Capture the cell that displays the provided text and extract its (x, y) central coordinate. 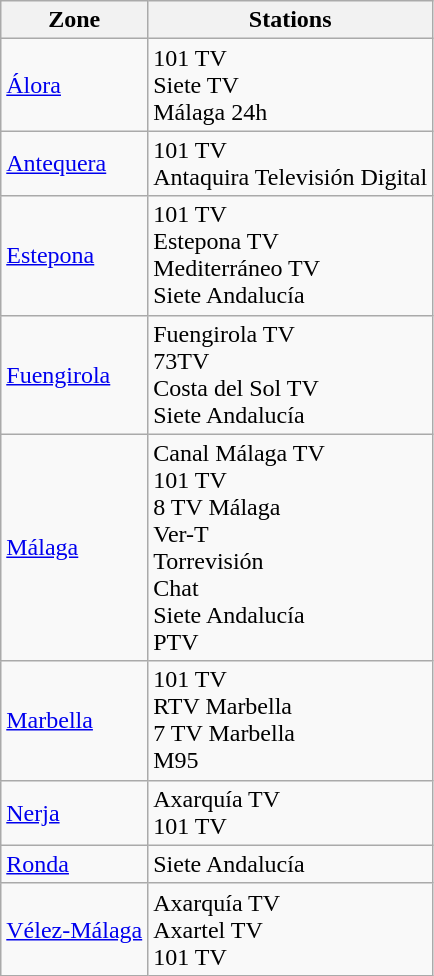
Málaga (74, 548)
Estepona (74, 256)
Stations (290, 20)
Canal Málaga TV101 TV8 TV MálagaVer-TTorrevisiónChatSiete AndalucíaPTV (290, 548)
101 TVSiete TVMálaga 24h (290, 85)
Fuengirola TV73TVCosta del Sol TVSiete Andalucía (290, 374)
101 TVEstepona TVMediterráneo TVSiete Andalucía (290, 256)
101 TVAntaquira Televisión Digital (290, 164)
Marbella (74, 720)
Fuengirola (74, 374)
101 TVRTV Marbella7 TV MarbellaM95 (290, 720)
Álora (74, 85)
Vélez-Málaga (74, 929)
Antequera (74, 164)
Axarquía TV101 TV (290, 812)
Ronda (74, 864)
Siete Andalucía (290, 864)
Nerja (74, 812)
Axarquía TVAxartel TV101 TV (290, 929)
Zone (74, 20)
